Search for the cell housing the specified text and yield its (X, Y) center coordinate. 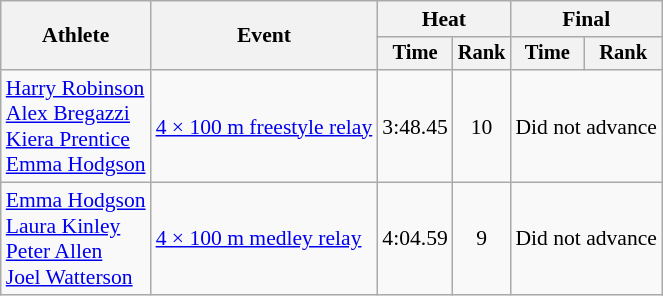
Athlete (76, 36)
4 × 100 m medley relay (264, 239)
4 × 100 m freestyle relay (264, 126)
Emma HodgsonLaura KinleyPeter AllenJoel Watterson (76, 239)
Event (264, 36)
Heat (444, 19)
9 (482, 239)
4:04.59 (414, 239)
Harry RobinsonAlex BregazziKiera PrenticeEmma Hodgson (76, 126)
Final (586, 19)
10 (482, 126)
3:48.45 (414, 126)
